Return the (X, Y) coordinate for the center point of the cell that contains the specified text.  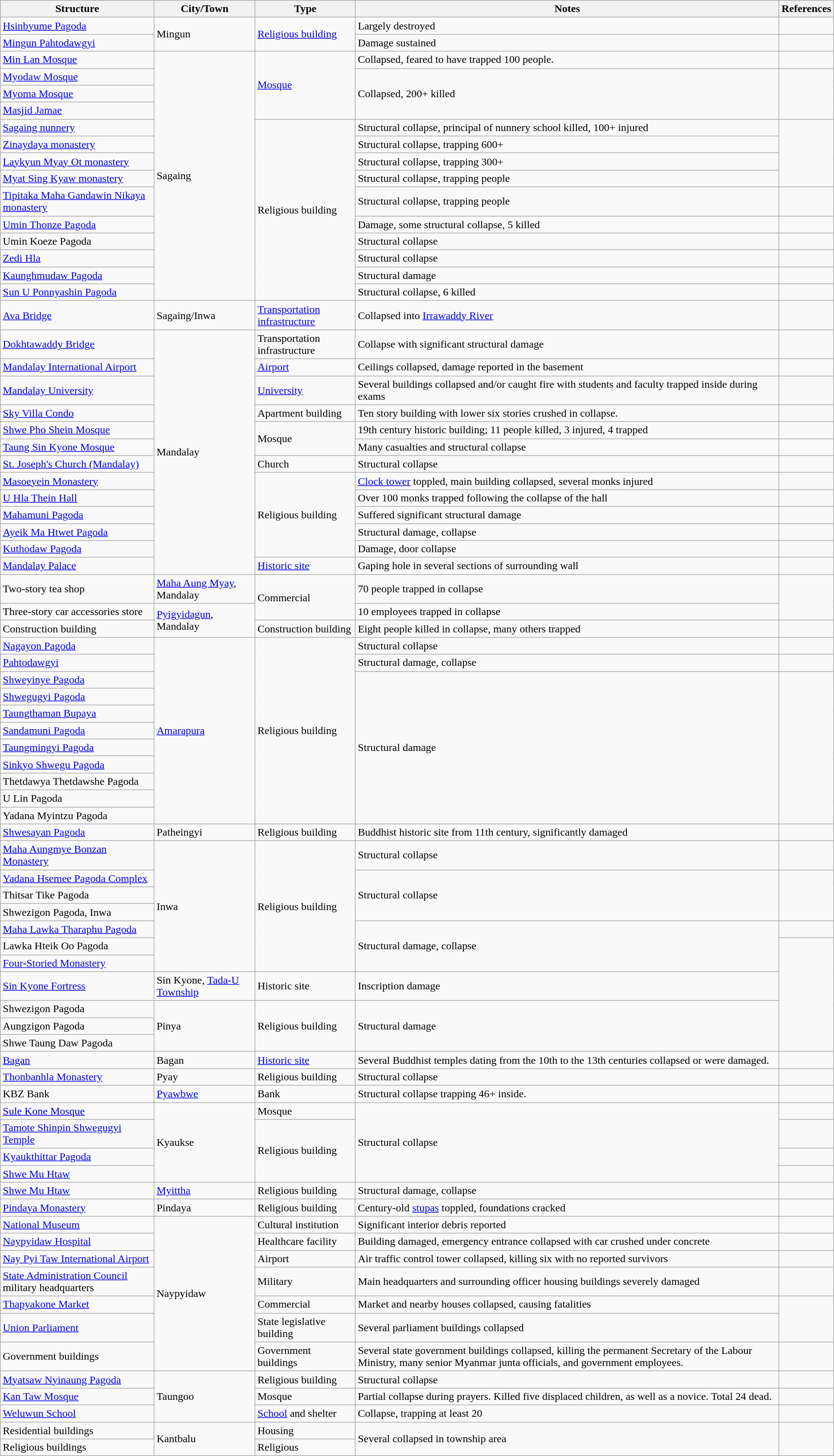
Damage, door collapse (568, 549)
Taung Sin Kyone Mosque (78, 447)
Maha Lawka Tharaphu Pagoda (78, 929)
Religious buildings (78, 1448)
Min Lan Mosque (78, 60)
U Hla Thein Hall (78, 498)
Taungmingyi Pagoda (78, 747)
Ceilings collapsed, damage reported in the basement (568, 367)
Ayeik Ma Htwet Pagoda (78, 532)
Ten story building with lower six stories crushed in collapse. (568, 413)
Century-old stupas toppled, foundations cracked (568, 1208)
Kan Taw Mosque (78, 1396)
City/Town (204, 9)
Building damaged, emergency entrance collapsed with car crushed under concrete (568, 1242)
Sandamuni Pagoda (78, 730)
Three-story car accessories store (78, 612)
Damage sustained (568, 43)
Pyawbwe (204, 1094)
Yadana Myintzu Pagoda (78, 815)
Structural collapse, trapping 600+ (568, 144)
Pinya (204, 1026)
Thitsar Tike Pagoda (78, 895)
Naypyidaw Hospital (78, 1242)
School and shelter (305, 1413)
Shwesayan Pagoda (78, 833)
Zinaydaya monastery (78, 144)
Air traffic control tower collapsed, killing six with no reported survivors (568, 1259)
Tamote Shinpin Shwegugyi Temple (78, 1134)
Main headquarters and surrounding officer housing buildings severely damaged (568, 1282)
Thetdawya Thetdawshe Pagoda (78, 781)
Kuthodaw Pagoda (78, 549)
Kyaukse (204, 1143)
Notes (568, 9)
Yadana Hsemee Pagoda Complex (78, 878)
Sun U Ponnyashin Pagoda (78, 292)
Buddhist historic site from 11th century, significantly damaged (568, 833)
Umin Koeze Pagoda (78, 242)
Collapsed, feared to have trapped 100 people. (568, 60)
Shwezigon Pagoda, Inwa (78, 912)
Several parliament buildings collapsed (568, 1327)
Sagaing (204, 176)
Tipitaka Maha Gandawin Nikaya monastery (78, 201)
Weluwun School (78, 1413)
Sagaing nunnery (78, 127)
Structure (78, 9)
Four-Storied Monastery (78, 963)
Residential buildings (78, 1430)
Myat Sing Kyaw monastery (78, 178)
References (806, 9)
Maha Aung Myay, Mandalay (204, 589)
Market and nearby houses collapsed, causing fatalities (568, 1304)
Two-story tea shop (78, 589)
Masjid Jamae (78, 111)
Gaping hole in several sections of surrounding wall (568, 566)
Aungzigon Pagoda (78, 1026)
Structural collapse, principal of nunnery school killed, 100+ injured (568, 127)
Bank (305, 1094)
Shwegugyi Pagoda (78, 697)
Mingun Pahtodawgyi (78, 43)
Mandalay (204, 452)
Many casualties and structural collapse (568, 447)
Sin Kyone, Tada-U Township (204, 986)
Damage, some structural collapse, 5 killed (568, 224)
19th century historic building; 11 people killed, 3 injured, 4 trapped (568, 430)
Structural collapse, trapping 300+ (568, 161)
St. Joseph's Church (Mandalay) (78, 464)
Myodaw Mosque (78, 77)
Pyigyidagun, Mandalay (204, 620)
Nagayon Pagoda (78, 646)
Structural collapse, 6 killed (568, 292)
Military (305, 1282)
Kantbalu (204, 1439)
KBZ Bank (78, 1094)
Inwa (204, 906)
Pindaya Monastery (78, 1208)
U Lin Pagoda (78, 798)
Pahtodawgyi (78, 663)
Several buildings collapsed and/or caught fire with students and faculty trapped inside during exams (568, 390)
Umin Thonze Pagoda (78, 224)
Myittha (204, 1191)
Shweyinye Pagoda (78, 680)
Sky Villa Condo (78, 413)
Collapsed, 200+ killed (568, 94)
Nay Pyi Taw International Airport (78, 1259)
Union Parliament (78, 1327)
Mandalay International Airport (78, 367)
Significant interior debris reported (568, 1225)
Collapsed into Irrawaddy River (568, 316)
Mahamuni Pagoda (78, 515)
Laykyun Myay Ot monastery (78, 161)
Religious (305, 1448)
Partial collapse during prayers. Killed five displaced children, as well as a novice. Total 24 dead. (568, 1396)
Mandalay University (78, 390)
Housing (305, 1430)
Ava Bridge (78, 316)
Kyaukthittar Pagoda (78, 1157)
10 employees trapped in collapse (568, 612)
Mandalay Palace (78, 566)
Hsinbyume Pagoda (78, 26)
Thonbanhla Monastery (78, 1077)
Type (305, 9)
Several Buddhist temples dating from the 10th to the 13th centuries collapsed or were damaged. (568, 1060)
Over 100 monks trapped following the collapse of the hall (568, 498)
Maha Aungmye Bonzan Monastery (78, 856)
Masoeyein Monastery (78, 481)
Healthcare facility (305, 1242)
Mingun (204, 34)
Church (305, 464)
Eight people killed in collapse, many others trapped (568, 629)
Dokhtawaddy Bridge (78, 344)
University (305, 390)
Collapse, trapping at least 20 (568, 1413)
Sinkyo Shwegu Pagoda (78, 764)
Pyay (204, 1077)
Largely destroyed (568, 26)
Patheingyi (204, 833)
Sagaing/Inwa (204, 316)
Several collapsed in township area (568, 1439)
Sule Kone Mosque (78, 1111)
Lawka Hteik Oo Pagoda (78, 946)
Amarapura (204, 731)
Pindaya (204, 1208)
Zedi Hla (78, 258)
Sin Kyone Fortress (78, 986)
Taungthaman Bupaya (78, 714)
Collapse with significant structural damage (568, 344)
Cultural institution (305, 1225)
Taungoo (204, 1396)
Naypyidaw (204, 1293)
Clock tower toppled, main building collapsed, several monks injured (568, 481)
Apartment building (305, 413)
State legislative building (305, 1327)
Thapyakone Market (78, 1304)
Shwezigon Pagoda (78, 1009)
State Administration Council military headquarters (78, 1282)
Suffered significant structural damage (568, 515)
Shwe Pho Shein Mosque (78, 430)
Kaunghmudaw Pagoda (78, 275)
Myoma Mosque (78, 94)
Structural collapse trapping 46+ inside. (568, 1094)
70 people trapped in collapse (568, 589)
Myatsaw Nyinaung Pagoda (78, 1379)
National Museum (78, 1225)
Inscription damage (568, 986)
Shwe Taung Daw Pagoda (78, 1043)
